Output the (X, Y) coordinate of the center of the cell containing the given text.  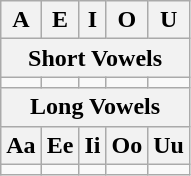
Ii (92, 145)
Ee (60, 145)
E (60, 20)
O (127, 20)
Aa (21, 145)
A (21, 20)
U (169, 20)
Uu (169, 145)
I (92, 20)
Short Vowels (96, 58)
Long Vowels (96, 107)
Oo (127, 145)
